Find where the given text appears and provide that cell's center as (X, Y) coordinate. 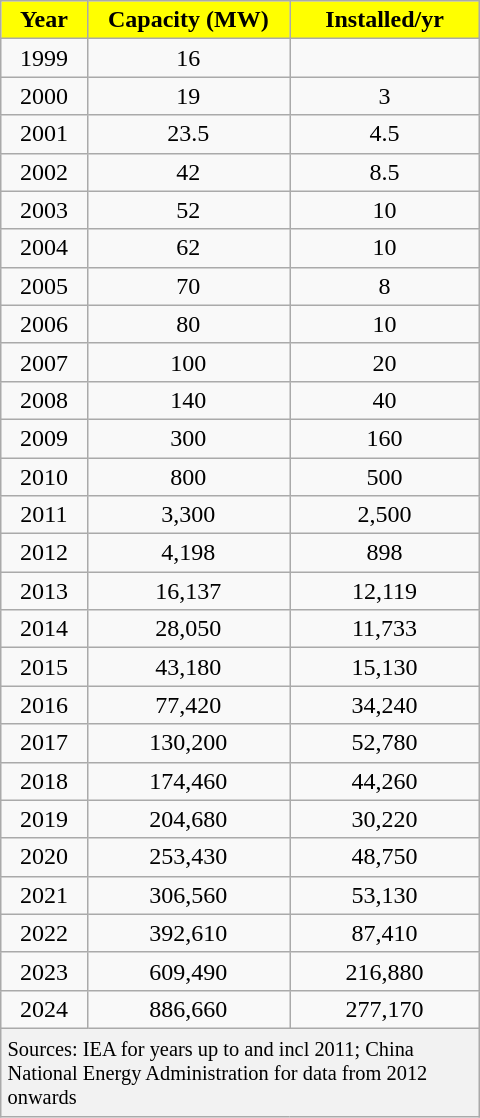
2015 (44, 667)
62 (188, 248)
886,660 (188, 1009)
2023 (44, 971)
Year (44, 20)
2005 (44, 286)
2021 (44, 895)
34,240 (385, 705)
2017 (44, 743)
500 (385, 477)
2006 (44, 324)
277,170 (385, 1009)
898 (385, 553)
204,680 (188, 819)
216,880 (385, 971)
30,220 (385, 819)
2003 (44, 210)
52,780 (385, 743)
80 (188, 324)
70 (188, 286)
43,180 (188, 667)
3,300 (188, 515)
2019 (44, 819)
2009 (44, 438)
2007 (44, 362)
8.5 (385, 172)
2004 (44, 248)
48,750 (385, 857)
16,137 (188, 591)
2024 (44, 1009)
2022 (44, 933)
2008 (44, 400)
1999 (44, 58)
4,198 (188, 553)
253,430 (188, 857)
100 (188, 362)
3 (385, 96)
160 (385, 438)
392,610 (188, 933)
15,130 (385, 667)
87,410 (385, 933)
Capacity (MW) (188, 20)
300 (188, 438)
40 (385, 400)
800 (188, 477)
42 (188, 172)
174,460 (188, 781)
4.5 (385, 134)
2001 (44, 134)
52 (188, 210)
23.5 (188, 134)
Sources: IEA for years up to and incl 2011; China National Energy Administration for data from 2012 onwards (240, 1072)
2000 (44, 96)
2013 (44, 591)
16 (188, 58)
8 (385, 286)
77,420 (188, 705)
2010 (44, 477)
306,560 (188, 895)
130,200 (188, 743)
11,733 (385, 629)
44,260 (385, 781)
2011 (44, 515)
28,050 (188, 629)
2016 (44, 705)
12,119 (385, 591)
140 (188, 400)
2020 (44, 857)
Installed/yr (385, 20)
2002 (44, 172)
2,500 (385, 515)
53,130 (385, 895)
2012 (44, 553)
19 (188, 96)
2018 (44, 781)
20 (385, 362)
2014 (44, 629)
609,490 (188, 971)
